Detect which cell encompasses the target text, then output its (X, Y) center coordinate. 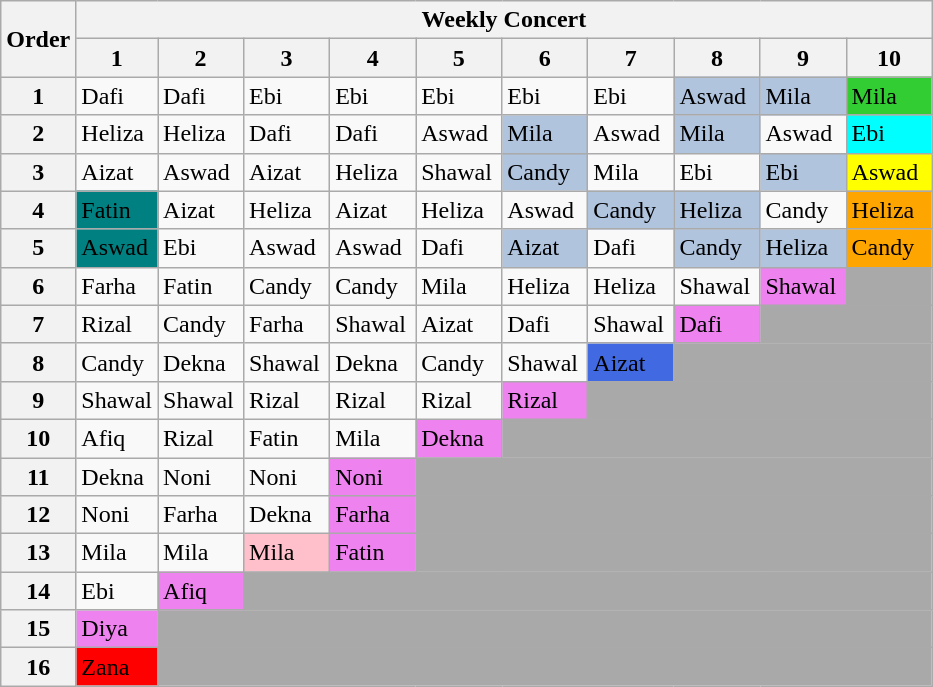
12 (38, 515)
16 (38, 667)
11 (38, 477)
Weekly Concert (504, 20)
15 (38, 629)
Zana (117, 667)
13 (38, 553)
Order (38, 39)
14 (38, 591)
Diya (117, 629)
